Detect which cell encompasses the target text, then output its (x, y) center coordinate. 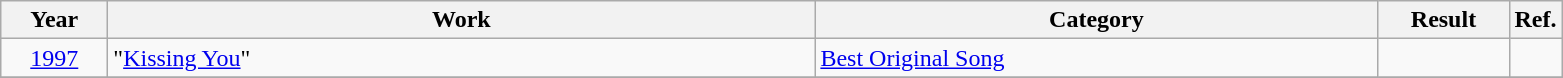
Result (1444, 20)
Year (54, 20)
"Kissing You" (462, 58)
Category (1096, 20)
Work (462, 20)
Best Original Song (1096, 58)
1997 (54, 58)
Ref. (1536, 20)
